Identify which cell holds the provided text, then report its [X, Y] central coordinate. 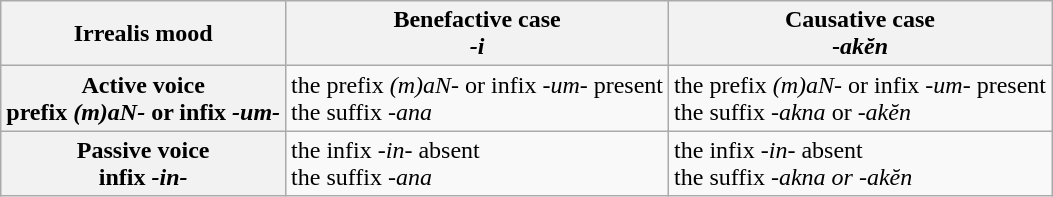
Active voiceprefix (m)aN- or infix -um- [144, 98]
the infix -in- absentthe suffix -akna or -akĕn [860, 164]
the prefix (m)aN- or infix -um- presentthe suffix -akna or -akĕn [860, 98]
Causative case-akĕn [860, 34]
the infix -in- absentthe suffix -ana [478, 164]
the prefix (m)aN- or infix -um- presentthe suffix -ana [478, 98]
Passive voiceinfix -in- [144, 164]
Benefactive case-i [478, 34]
Irrealis mood [144, 34]
